Find where the given text appears and provide that cell's center as (x, y) coordinate. 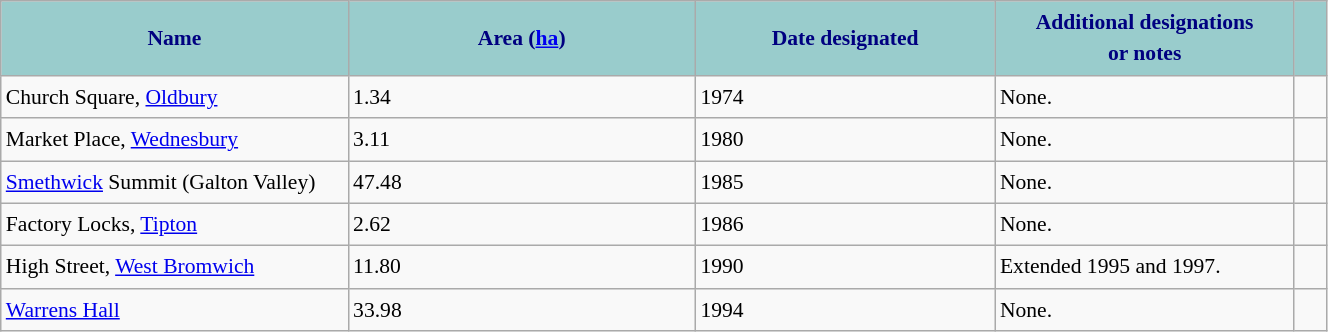
1994 (845, 310)
Date designated (845, 38)
1.34 (522, 98)
1990 (845, 268)
1985 (845, 182)
3.11 (522, 140)
Warrens Hall (174, 310)
Extended 1995 and 1997. (1145, 268)
1980 (845, 140)
33.98 (522, 310)
11.80 (522, 268)
1974 (845, 98)
Additional designations or notes (1145, 38)
2.62 (522, 226)
High Street, West Bromwich (174, 268)
47.48 (522, 182)
Factory Locks, Tipton (174, 226)
Market Place, Wednesbury (174, 140)
Area (ha) (522, 38)
1986 (845, 226)
Name (174, 38)
Church Square, Oldbury (174, 98)
Smethwick Summit (Galton Valley) (174, 182)
